Detect which cell encompasses the target text, then output its [x, y] center coordinate. 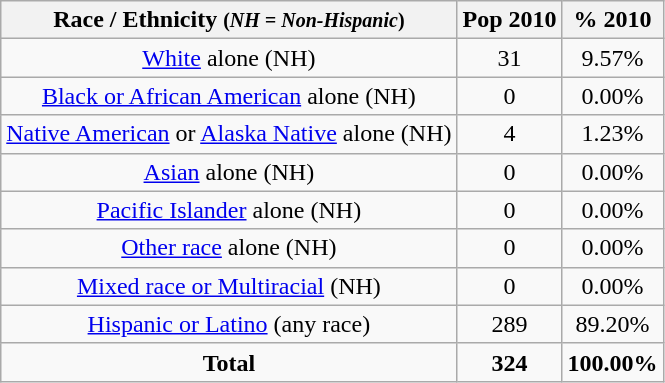
1.23% [612, 134]
4 [510, 134]
324 [510, 362]
100.00% [612, 362]
White alone (NH) [229, 58]
Race / Ethnicity (NH = Non-Hispanic) [229, 20]
289 [510, 324]
9.57% [612, 58]
Native American or Alaska Native alone (NH) [229, 134]
% 2010 [612, 20]
89.20% [612, 324]
Asian alone (NH) [229, 172]
Total [229, 362]
Pop 2010 [510, 20]
31 [510, 58]
Pacific Islander alone (NH) [229, 210]
Other race alone (NH) [229, 248]
Black or African American alone (NH) [229, 96]
Hispanic or Latino (any race) [229, 324]
Mixed race or Multiracial (NH) [229, 286]
